Output the (X, Y) coordinate of the center of the cell containing the given text.  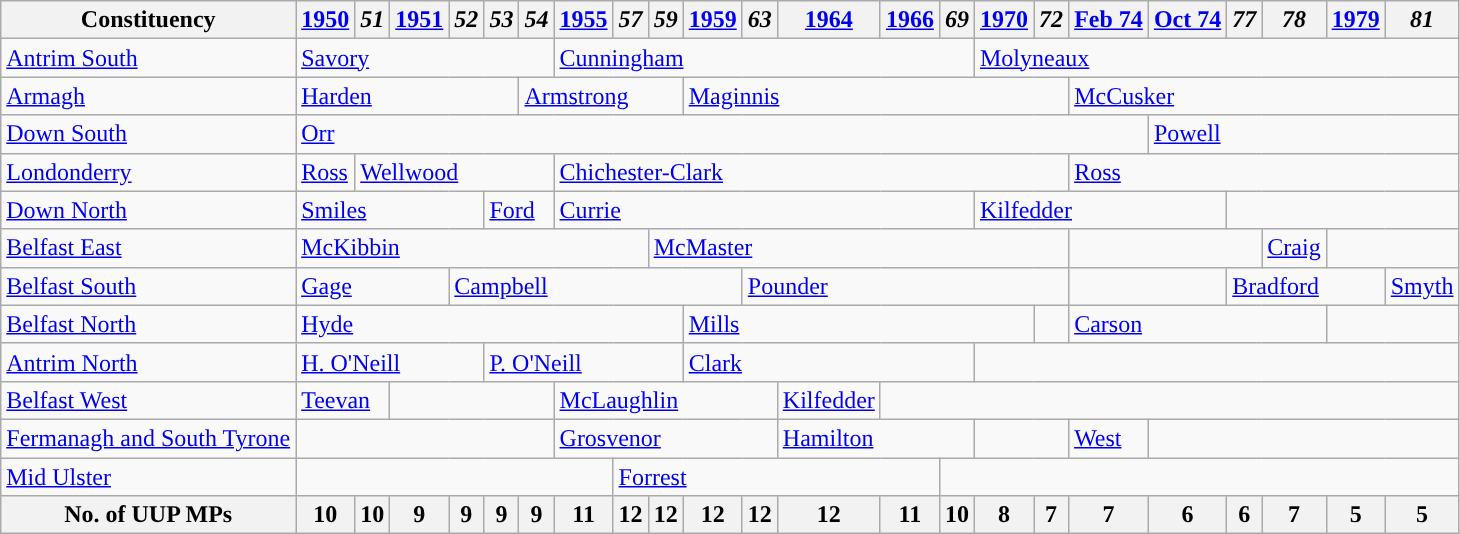
1966 (910, 20)
Currie (764, 210)
72 (1052, 20)
8 (1004, 515)
Mid Ulster (148, 477)
McMaster (858, 248)
Armagh (148, 96)
Hamilton (876, 438)
1950 (326, 20)
54 (536, 20)
Belfast East (148, 248)
63 (760, 20)
McCusker (1264, 96)
West (1109, 438)
52 (466, 20)
1970 (1004, 20)
78 (1294, 20)
81 (1422, 20)
Craig (1294, 248)
Teevan (343, 400)
59 (666, 20)
Down North (148, 210)
Ford (519, 210)
Chichester-Clark (812, 172)
Mills (858, 324)
1979 (1356, 20)
1951 (420, 20)
Feb 74 (1109, 20)
Orr (722, 134)
Clark (828, 362)
Pounder (905, 286)
P. O'Neill (584, 362)
McLaughlin (666, 400)
Wellwood (454, 172)
Londonderry (148, 172)
53 (502, 20)
Antrim North (148, 362)
Bradford (1306, 286)
77 (1244, 20)
Armstrong (601, 96)
Antrim South (148, 58)
McKibbin (472, 248)
H. O'Neill (390, 362)
Grosvenor (666, 438)
Smiles (390, 210)
Belfast West (148, 400)
No. of UUP MPs (148, 515)
Smyth (1422, 286)
Savory (425, 58)
1959 (712, 20)
Belfast North (148, 324)
51 (372, 20)
Forrest (776, 477)
Hyde (490, 324)
Oct 74 (1187, 20)
Powell (1304, 134)
Carson (1198, 324)
57 (630, 20)
Down South (148, 134)
1955 (584, 20)
Constituency (148, 20)
Fermanagh and South Tyrone (148, 438)
Cunningham (764, 58)
Molyneaux (1216, 58)
Belfast South (148, 286)
1964 (828, 20)
Campbell (596, 286)
Harden (408, 96)
69 (956, 20)
Gage (372, 286)
Maginnis (876, 96)
